Capture the cell that displays the provided text and extract its (x, y) central coordinate. 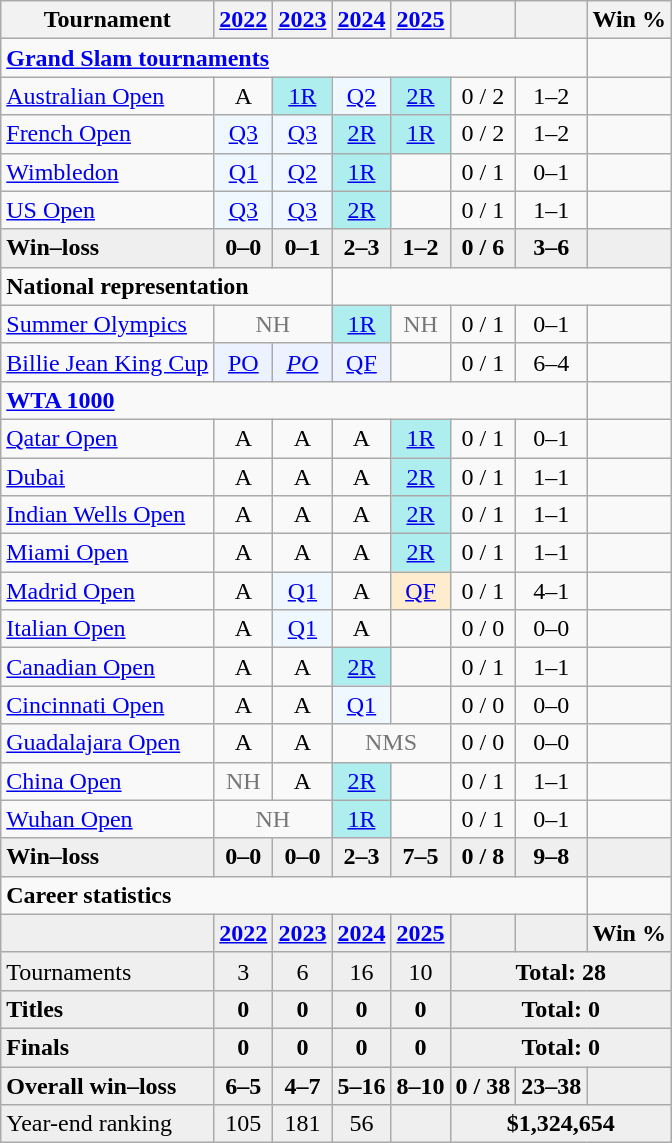
Wuhan Open (108, 819)
Billie Jean King Cup (108, 362)
Qatar Open (108, 438)
French Open (108, 134)
Titles (108, 1009)
Miami Open (108, 553)
$1,324,654 (560, 1124)
Wimbledon (108, 172)
6–5 (244, 1085)
4–7 (302, 1085)
181 (302, 1124)
NMS (391, 743)
Australian Open (108, 96)
0 / 6 (483, 248)
3–6 (552, 248)
9–8 (552, 857)
6 (302, 971)
10 (420, 971)
Finals (108, 1047)
Tournament (108, 20)
Summer Olympics (108, 324)
0 / 8 (483, 857)
7–5 (420, 857)
Career statistics (294, 895)
3 (244, 971)
Year-end ranking (108, 1124)
Dubai (108, 477)
8–10 (420, 1085)
Cincinnati Open (108, 705)
23–38 (552, 1085)
0 / 38 (483, 1085)
Indian Wells Open (108, 515)
Tournaments (108, 971)
Madrid Open (108, 591)
Guadalajara Open (108, 743)
6–4 (552, 362)
National representation (166, 286)
China Open (108, 781)
16 (362, 971)
4–1 (552, 591)
Overall win–loss (108, 1085)
Total: 28 (560, 971)
105 (244, 1124)
US Open (108, 210)
56 (362, 1124)
Grand Slam tournaments (294, 58)
WTA 1000 (294, 400)
Italian Open (108, 629)
Canadian Open (108, 667)
5–16 (362, 1085)
